Search for the cell housing the specified text and yield its [X, Y] center coordinate. 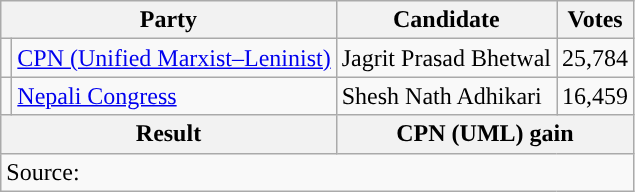
Party [168, 20]
Candidate [446, 20]
Votes [596, 20]
CPN (UML) gain [484, 134]
Source: [318, 172]
16,459 [596, 96]
CPN (Unified Marxist–Leninist) [174, 58]
Jagrit Prasad Bhetwal [446, 58]
Result [168, 134]
Shesh Nath Adhikari [446, 96]
Nepali Congress [174, 96]
25,784 [596, 58]
